From the cell containing the given text, extract its center point as [x, y] coordinate. 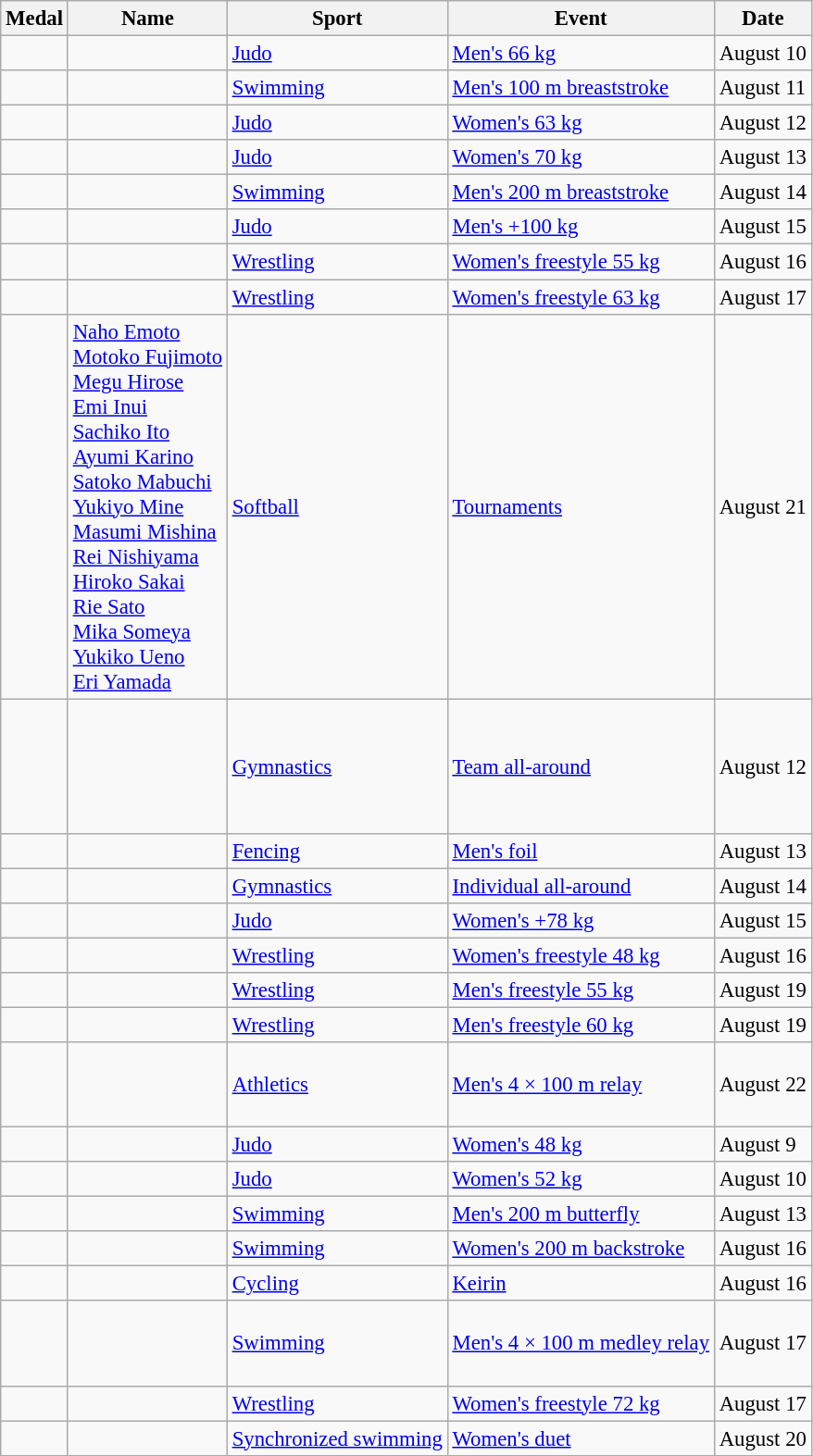
Women's 200 m backstroke [581, 1249]
Women's freestyle 55 kg [581, 262]
August 21 [763, 506]
Women's 48 kg [581, 1145]
Men's freestyle 55 kg [581, 990]
Men's 4 × 100 m medley relay [581, 1344]
August 20 [763, 1438]
Men's +100 kg [581, 227]
Synchronized swimming [337, 1438]
Fencing [337, 851]
Softball [337, 506]
Men's freestyle 60 kg [581, 1025]
Team all-around [581, 766]
Keirin [581, 1284]
Women's freestyle 72 kg [581, 1403]
Cycling [337, 1284]
Athletics [337, 1085]
August 9 [763, 1145]
Event [581, 19]
Women's freestyle 63 kg [581, 297]
Women's duet [581, 1438]
Sport [337, 19]
Women's 70 kg [581, 157]
Tournaments [581, 506]
August 22 [763, 1085]
Men's 200 m butterfly [581, 1214]
Individual all-around [581, 886]
Women's 63 kg [581, 123]
Men's 4 × 100 m relay [581, 1085]
Women's +78 kg [581, 921]
Men's 100 m breaststroke [581, 88]
Name [147, 19]
Men's foil [581, 851]
Medal [35, 19]
August 11 [763, 88]
Date [763, 19]
Women's freestyle 48 kg [581, 955]
Women's 52 kg [581, 1179]
Men's 66 kg [581, 54]
Men's 200 m breaststroke [581, 193]
